Find where the given text appears and provide that cell's center as [X, Y] coordinate. 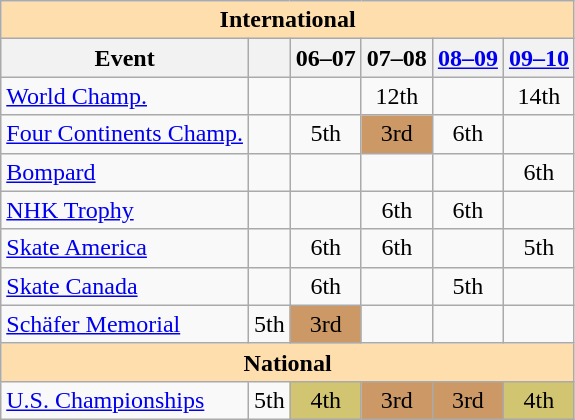
09–10 [538, 58]
Event [125, 58]
U.S. Championships [125, 400]
NHK Trophy [125, 210]
Bompard [125, 172]
National [288, 362]
International [288, 20]
06–07 [326, 58]
Four Continents Champ. [125, 134]
Schäfer Memorial [125, 324]
World Champ. [125, 96]
Skate Canada [125, 286]
08–09 [468, 58]
Skate America [125, 248]
14th [538, 96]
07–08 [396, 58]
12th [396, 96]
